From the cell containing the given text, extract its center point as (x, y) coordinate. 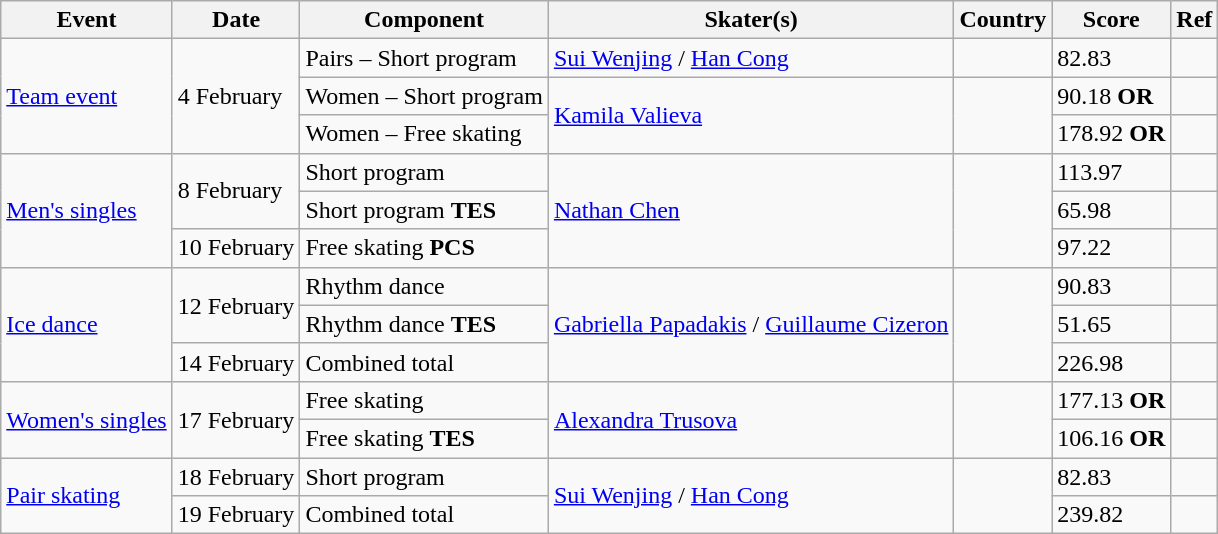
Ice dance (86, 324)
8 February (236, 191)
Free skating PCS (424, 248)
12 February (236, 305)
177.13 OR (1112, 400)
90.83 (1112, 286)
239.82 (1112, 515)
Free skating (424, 400)
65.98 (1112, 210)
Pair skating (86, 496)
Short program TES (424, 210)
Component (424, 20)
Ref (1194, 20)
10 February (236, 248)
Score (1112, 20)
17 February (236, 419)
Women's singles (86, 419)
106.16 OR (1112, 438)
Women – Free skating (424, 134)
Kamila Valieva (751, 115)
Skater(s) (751, 20)
226.98 (1112, 362)
Men's singles (86, 210)
113.97 (1112, 172)
Country (1003, 20)
51.65 (1112, 324)
Rhythm dance TES (424, 324)
Date (236, 20)
Rhythm dance (424, 286)
Free skating TES (424, 438)
19 February (236, 515)
18 February (236, 477)
Nathan Chen (751, 210)
Women – Short program (424, 96)
Event (86, 20)
Team event (86, 96)
14 February (236, 362)
178.92 OR (1112, 134)
Alexandra Trusova (751, 419)
Pairs – Short program (424, 58)
Gabriella Papadakis / Guillaume Cizeron (751, 324)
4 February (236, 96)
97.22 (1112, 248)
90.18 OR (1112, 96)
